Return (x, y) of the center of cell containing provided text 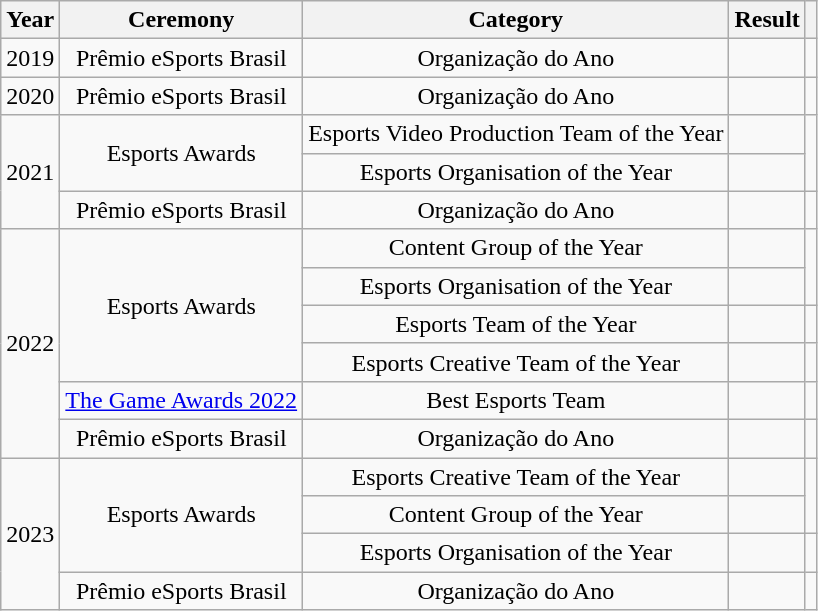
Result (767, 20)
2022 (30, 343)
2023 (30, 534)
Esports Team of the Year (516, 324)
The Game Awards 2022 (182, 400)
Category (516, 20)
Best Esports Team (516, 400)
2019 (30, 58)
Esports Video Production Team of the Year (516, 134)
Ceremony (182, 20)
2020 (30, 96)
2021 (30, 172)
Year (30, 20)
